Locate the cell with the specified text and output its (x, y) center coordinate. 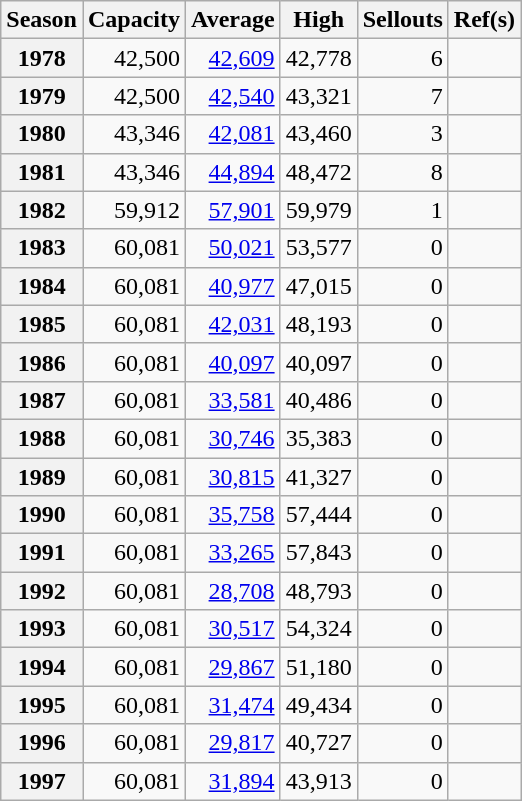
29,817 (234, 743)
31,474 (234, 705)
Capacity (134, 20)
43,321 (318, 96)
59,912 (134, 210)
43,913 (318, 781)
Season (42, 20)
1988 (42, 438)
48,793 (318, 591)
42,609 (234, 58)
40,486 (318, 400)
41,327 (318, 477)
31,894 (234, 781)
1979 (42, 96)
1996 (42, 743)
30,746 (234, 438)
3 (402, 134)
33,265 (234, 553)
30,517 (234, 629)
33,581 (234, 400)
57,843 (318, 553)
1 (402, 210)
47,015 (318, 286)
1981 (42, 172)
Sellouts (402, 20)
59,979 (318, 210)
1980 (42, 134)
1985 (42, 324)
35,383 (318, 438)
48,193 (318, 324)
57,444 (318, 515)
1990 (42, 515)
42,031 (234, 324)
1986 (42, 362)
42,540 (234, 96)
29,867 (234, 667)
40,977 (234, 286)
57,901 (234, 210)
1982 (42, 210)
1983 (42, 248)
50,021 (234, 248)
30,815 (234, 477)
1978 (42, 58)
7 (402, 96)
40,727 (318, 743)
1997 (42, 781)
44,894 (234, 172)
35,758 (234, 515)
28,708 (234, 591)
51,180 (318, 667)
1995 (42, 705)
1994 (42, 667)
High (318, 20)
Ref(s) (484, 20)
1987 (42, 400)
1984 (42, 286)
Average (234, 20)
48,472 (318, 172)
43,460 (318, 134)
8 (402, 172)
54,324 (318, 629)
42,081 (234, 134)
42,778 (318, 58)
6 (402, 58)
1991 (42, 553)
1993 (42, 629)
53,577 (318, 248)
49,434 (318, 705)
1992 (42, 591)
1989 (42, 477)
